Determine the [X, Y] coordinate at the center of the cell enclosing the given text.  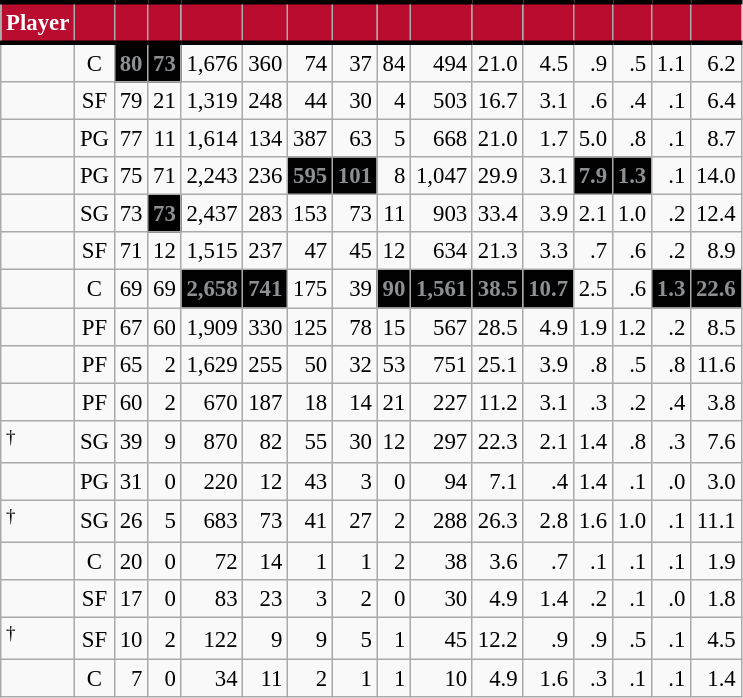
387 [310, 139]
72 [212, 561]
503 [442, 101]
236 [266, 176]
80 [130, 62]
1,561 [442, 289]
53 [394, 364]
12.4 [716, 214]
41 [310, 521]
23 [266, 599]
297 [442, 441]
125 [310, 327]
683 [212, 521]
3.0 [716, 482]
595 [310, 176]
1,629 [212, 364]
26.3 [497, 521]
77 [130, 139]
237 [266, 251]
567 [442, 327]
2,658 [212, 289]
90 [394, 289]
16.7 [497, 101]
7.6 [716, 441]
14.0 [716, 176]
11.1 [716, 521]
55 [310, 441]
1,319 [212, 101]
5.0 [592, 139]
50 [310, 364]
670 [212, 402]
22.3 [497, 441]
43 [310, 482]
75 [130, 176]
3.6 [497, 561]
74 [310, 62]
21.3 [497, 251]
18 [310, 402]
8 [394, 176]
634 [442, 251]
20 [130, 561]
10.7 [548, 289]
37 [354, 62]
741 [266, 289]
330 [266, 327]
7.1 [497, 482]
1.8 [716, 599]
227 [442, 402]
65 [130, 364]
32 [354, 364]
11.2 [497, 402]
1.2 [632, 327]
67 [130, 327]
1,515 [212, 251]
101 [354, 176]
751 [442, 364]
78 [354, 327]
38.5 [497, 289]
33.4 [497, 214]
248 [266, 101]
8.7 [716, 139]
2.8 [548, 521]
2,243 [212, 176]
25.1 [497, 364]
17 [130, 599]
34 [212, 679]
283 [266, 214]
28.5 [497, 327]
1,614 [212, 139]
288 [442, 521]
63 [354, 139]
7 [130, 679]
668 [442, 139]
84 [394, 62]
38 [442, 561]
22.6 [716, 289]
26 [130, 521]
6.4 [716, 101]
122 [212, 639]
7.9 [592, 176]
11.6 [716, 364]
187 [266, 402]
29.9 [497, 176]
255 [266, 364]
134 [266, 139]
47 [310, 251]
175 [310, 289]
27 [354, 521]
494 [442, 62]
94 [442, 482]
1.7 [548, 139]
3.3 [548, 251]
4 [394, 101]
15 [394, 327]
220 [212, 482]
8.9 [716, 251]
83 [212, 599]
1,909 [212, 327]
12.2 [497, 639]
44 [310, 101]
3.8 [716, 402]
31 [130, 482]
1,676 [212, 62]
1,047 [442, 176]
2.5 [592, 289]
82 [266, 441]
8.5 [716, 327]
870 [212, 441]
Player [38, 22]
360 [266, 62]
1.1 [672, 62]
903 [442, 214]
153 [310, 214]
2,437 [212, 214]
79 [130, 101]
6.2 [716, 62]
